Detect which cell encompasses the target text, then output its [X, Y] center coordinate. 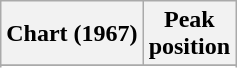
Peak position [189, 34]
Chart (1967) [72, 34]
